Scan for the cell matching the given text and deliver its (x, y) coordinate at center. 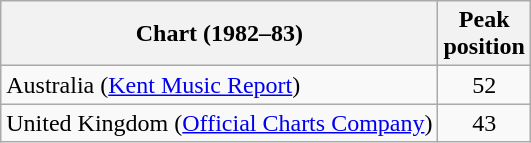
Chart (1982–83) (220, 34)
52 (484, 85)
Australia (Kent Music Report) (220, 85)
United Kingdom (Official Charts Company) (220, 123)
43 (484, 123)
Peak position (484, 34)
